Detect which cell encompasses the target text, then output its (X, Y) center coordinate. 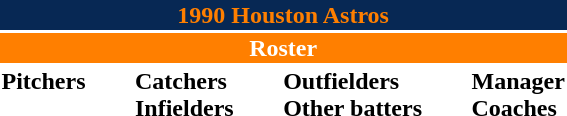
Roster (283, 48)
1990 Houston Astros (283, 15)
